Search for the cell housing the specified text and yield its [x, y] center coordinate. 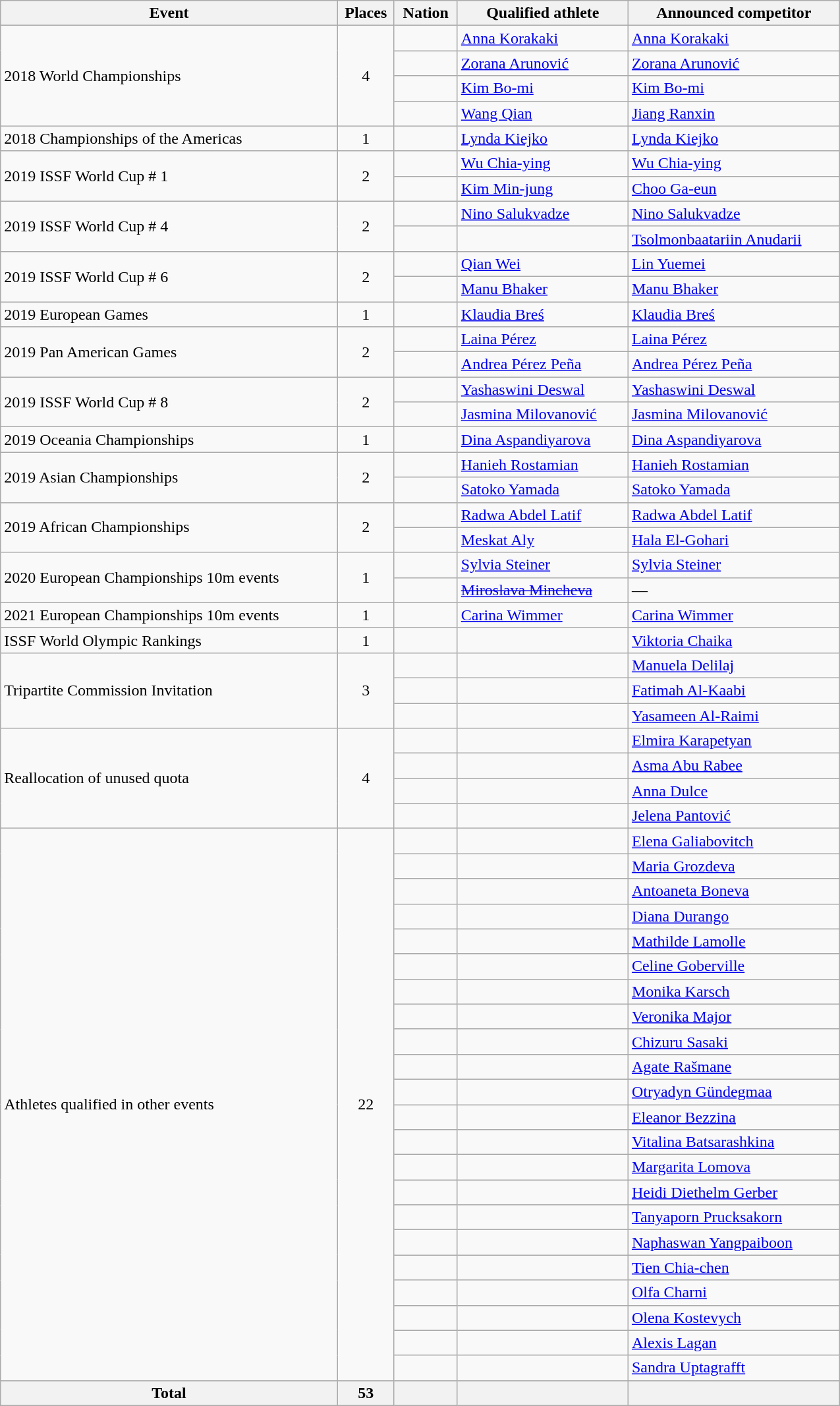
Chizuru Sasaki [734, 1041]
Viktoria Chaika [734, 640]
Miroslava Mincheva [543, 590]
Sandra Uptagrafft [734, 1368]
Tripartite Commission Invitation [169, 690]
Diana Durango [734, 916]
Jelena Pantović [734, 816]
Choo Ga-eun [734, 189]
Lin Yuemei [734, 264]
3 [366, 690]
Heidi Diethelm Gerber [734, 1192]
Anna Dulce [734, 791]
2019 Asian Championships [169, 477]
Fatimah Al-Kaabi [734, 690]
Total [169, 1393]
Mathilde Lamolle [734, 941]
Eleanor Bezzina [734, 1117]
Yasameen Al-Raimi [734, 715]
2019 African Championships [169, 527]
Vitalina Batsarashkina [734, 1142]
Manuela Delilaj [734, 665]
Qian Wei [543, 264]
Alexis Lagan [734, 1343]
2019 Oceania Championships [169, 440]
Elmira Karapetyan [734, 741]
Maria Grozdeva [734, 866]
Reallocation of unused quota [169, 778]
Tien Chia-chen [734, 1268]
Otryadyn Gündegmaa [734, 1092]
2019 ISSF World Cup # 6 [169, 276]
Jiang Ranxin [734, 113]
Celine Goberville [734, 966]
Margarita Lomova [734, 1167]
Elena Galiabovitch [734, 841]
2020 European Championships 10m events [169, 577]
2019 ISSF World Cup # 4 [169, 226]
22 [366, 1105]
Tsolmonbaatariin Anudarii [734, 239]
2018 Championships of the Americas [169, 138]
2018 World Championships [169, 76]
Athletes qualified in other events [169, 1105]
Kim Min-jung [543, 189]
ISSF World Olympic Rankings [169, 640]
Olena Kostevych [734, 1318]
2019 Pan American Games [169, 352]
Announced competitor [734, 13]
Qualified athlete [543, 13]
53 [366, 1393]
2019 European Games [169, 314]
Hala El-Gohari [734, 540]
2019 ISSF World Cup # 1 [169, 176]
Agate Rašmane [734, 1067]
— [734, 590]
Nation [426, 13]
Monika Karsch [734, 991]
2019 ISSF World Cup # 8 [169, 402]
Asma Abu Rabee [734, 766]
Olfa Charni [734, 1293]
Places [366, 13]
Antoaneta Boneva [734, 891]
Tanyaporn Prucksakorn [734, 1217]
Veronika Major [734, 1016]
2021 European Championships 10m events [169, 615]
Wang Qian [543, 113]
Meskat Aly [543, 540]
Event [169, 13]
Naphaswan Yangpaiboon [734, 1243]
